For the text-containing cell, return its midpoint in (x, y) coordinate format. 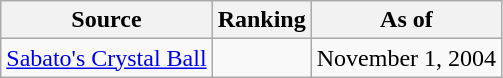
November 1, 2004 (406, 58)
Source (106, 20)
Ranking (262, 20)
Sabato's Crystal Ball (106, 58)
As of (406, 20)
